Return (x, y) of the center of cell containing provided text 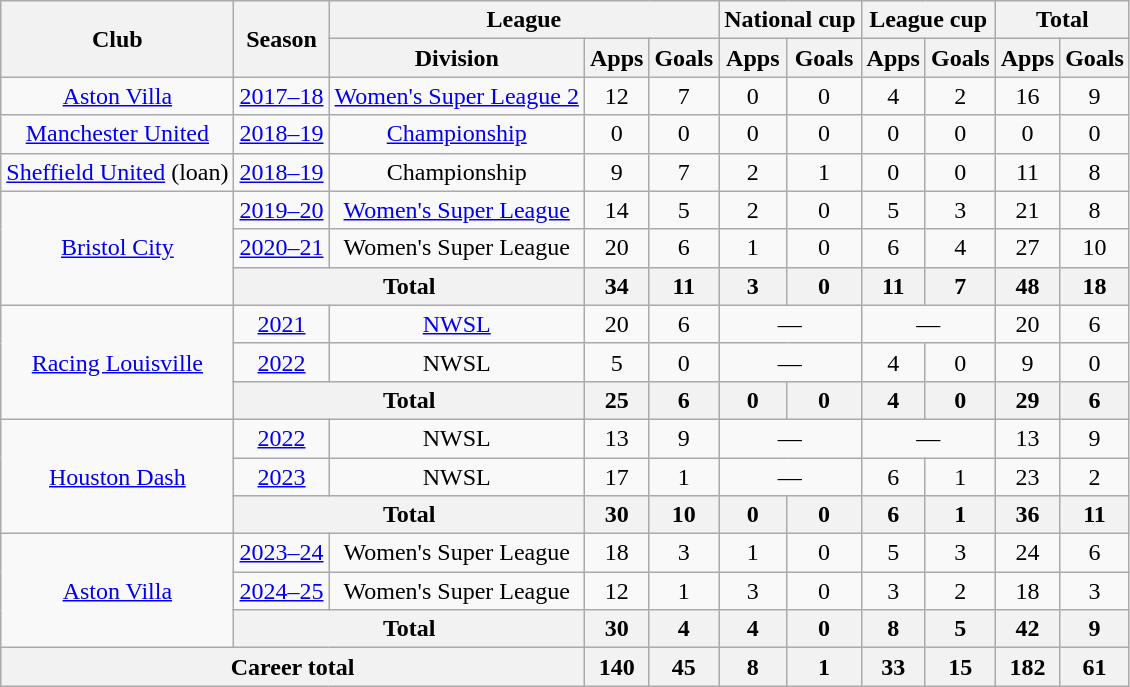
25 (616, 400)
61 (1095, 667)
34 (616, 286)
15 (960, 667)
2017–18 (282, 96)
23 (1027, 477)
42 (1027, 629)
Club (118, 39)
Women's Super League 2 (456, 96)
2024–25 (282, 591)
2023 (282, 477)
2019–20 (282, 210)
2020–21 (282, 248)
Season (282, 39)
Manchester United (118, 134)
48 (1027, 286)
24 (1027, 553)
36 (1027, 515)
Racing Louisville (118, 362)
16 (1027, 96)
27 (1027, 248)
45 (684, 667)
140 (616, 667)
Division (456, 58)
Sheffield United (loan) (118, 172)
14 (616, 210)
Career total (293, 667)
17 (616, 477)
2023–24 (282, 553)
League (524, 20)
33 (893, 667)
182 (1027, 667)
Bristol City (118, 248)
League cup (928, 20)
2021 (282, 324)
21 (1027, 210)
29 (1027, 400)
National cup (790, 20)
Houston Dash (118, 476)
